Identify which cell holds the provided text, then report its [X, Y] central coordinate. 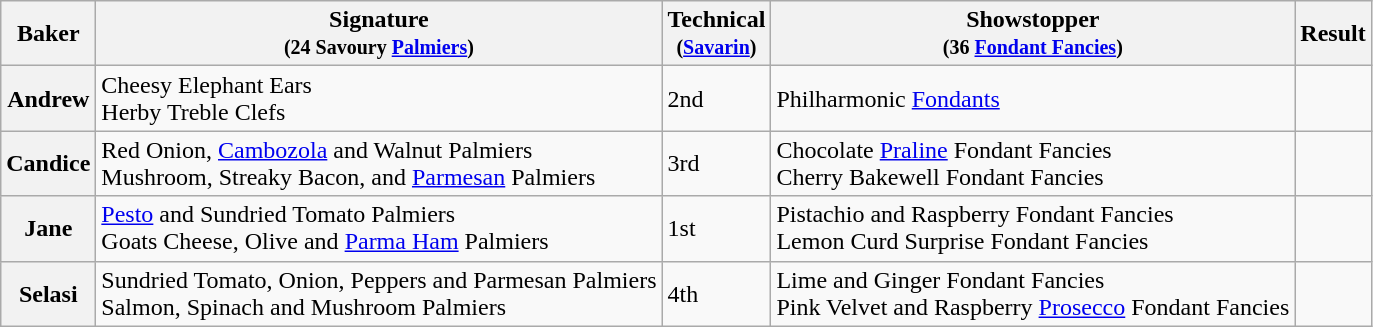
Baker [48, 34]
Chocolate Praline Fondant FanciesCherry Bakewell Fondant Fancies [1033, 164]
Sundried Tomato, Onion, Peppers and Parmesan PalmiersSalmon, Spinach and Mushroom Palmiers [379, 294]
Lime and Ginger Fondant FanciesPink Velvet and Raspberry Prosecco Fondant Fancies [1033, 294]
Showstopper(36 Fondant Fancies) [1033, 34]
Pistachio and Raspberry Fondant FanciesLemon Curd Surprise Fondant Fancies [1033, 228]
2nd [716, 98]
Jane [48, 228]
Candice [48, 164]
Technical(Savarin) [716, 34]
3rd [716, 164]
Cheesy Elephant EarsHerby Treble Clefs [379, 98]
Result [1333, 34]
4th [716, 294]
Red Onion, Cambozola and Walnut PalmiersMushroom, Streaky Bacon, and Parmesan Palmiers [379, 164]
Philharmonic Fondants [1033, 98]
Selasi [48, 294]
1st [716, 228]
Pesto and Sundried Tomato PalmiersGoats Cheese, Olive and Parma Ham Palmiers [379, 228]
Signature(24 Savoury Palmiers) [379, 34]
Andrew [48, 98]
